Pinpoint the cell where the given text exists, returning its (x, y) midpoint coordinate. 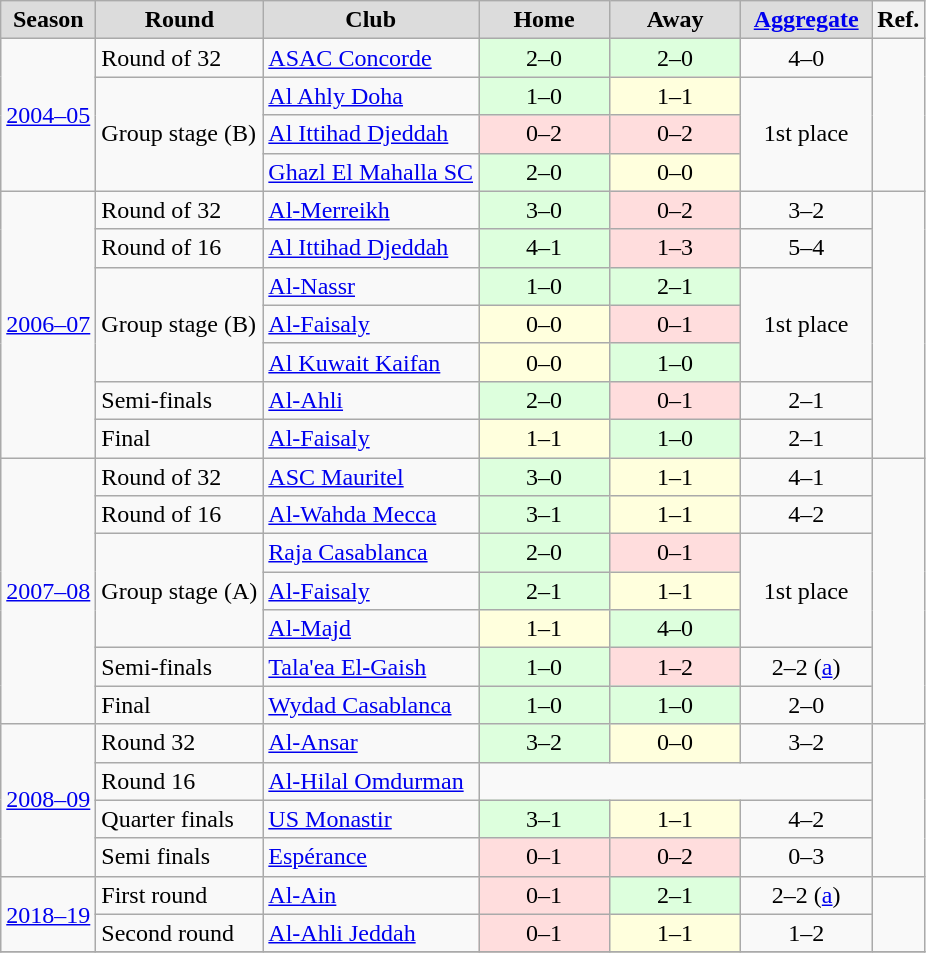
Wydad Casablanca (371, 705)
Al-Ansar (371, 743)
Al-Ahli Jeddah (371, 933)
Al-Nassr (371, 286)
1–3 (676, 248)
Raja Casablanca (371, 553)
Al-Majd (371, 629)
0–3 (806, 857)
ASAC Concorde (371, 58)
Second round (180, 933)
Semi finals (180, 857)
Group stage (A) (180, 591)
2008–09 (48, 800)
Tala'ea El-Gaish (371, 667)
US Monastir (371, 819)
Al Kuwait Kaifan (371, 362)
2007–08 (48, 591)
5–4 (806, 248)
Aggregate (806, 20)
Espérance (371, 857)
Al Ahly Doha (371, 96)
Season (48, 20)
Home (544, 20)
Al-Ahli (371, 400)
ASC Mauritel (371, 477)
Al-Ain (371, 895)
First round (180, 895)
Ref. (898, 20)
Round (180, 20)
Quarter finals (180, 819)
2004–05 (48, 115)
Round 32 (180, 743)
Al-Wahda Mecca (371, 515)
Al-Merreikh (371, 210)
2018–19 (48, 914)
Al-Hilal Omdurman (371, 781)
Round 16 (180, 781)
Away (676, 20)
Ghazl El Mahalla SC (371, 172)
2006–07 (48, 324)
Club (371, 20)
